Search for the cell housing the specified text and yield its [X, Y] center coordinate. 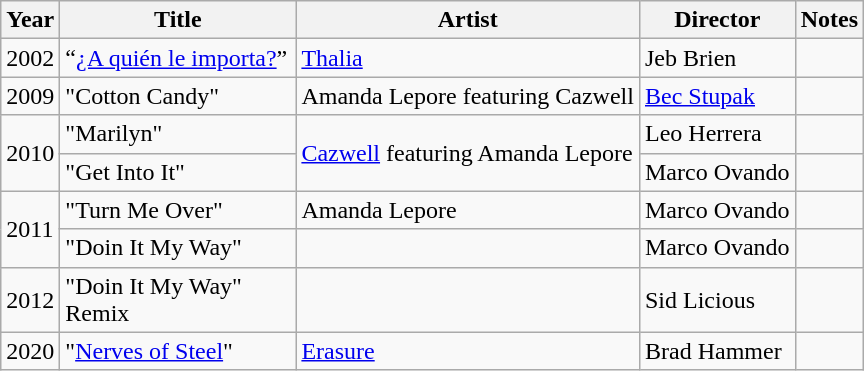
Thalia [468, 58]
"Nerves of Steel" [178, 351]
Sid Licious [717, 300]
"Doin It My Way" [178, 248]
"Turn Me Over" [178, 210]
"Marilyn" [178, 134]
Jeb Brien [717, 58]
2010 [30, 153]
Notes [829, 20]
2009 [30, 96]
2002 [30, 58]
Artist [468, 20]
Brad Hammer [717, 351]
2012 [30, 300]
2020 [30, 351]
Leo Herrera [717, 134]
Cazwell featuring Amanda Lepore [468, 153]
Erasure [468, 351]
"Get Into It" [178, 172]
"Doin It My Way" Remix [178, 300]
Amanda Lepore [468, 210]
Amanda Lepore featuring Cazwell [468, 96]
2011 [30, 229]
Director [717, 20]
“¿A quién le importa?” [178, 58]
Bec Stupak [717, 96]
Year [30, 20]
"Cotton Candy" [178, 96]
Title [178, 20]
